Find where the given text appears and provide that cell's center as [x, y] coordinate. 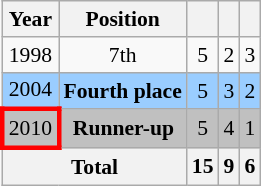
2010 [30, 130]
Position [123, 19]
1 [250, 130]
Total [94, 166]
6 [250, 166]
Runner-up [123, 130]
1998 [30, 55]
15 [203, 166]
9 [230, 166]
4 [230, 130]
2004 [30, 90]
Year [30, 19]
7th [123, 55]
Fourth place [123, 90]
